Scan for the cell matching the given text and deliver its (x, y) coordinate at center. 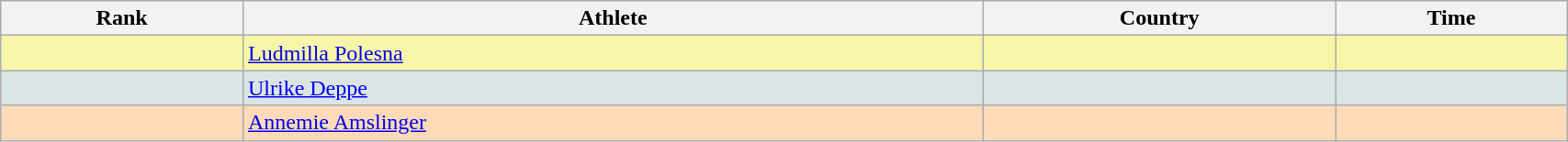
Athlete (613, 18)
Annemie Amslinger (613, 123)
Time (1451, 18)
Rank (122, 18)
Ludmilla Polesna (613, 53)
Ulrike Deppe (613, 88)
Country (1159, 18)
